Pinpoint the cell where the given text exists, returning its (X, Y) midpoint coordinate. 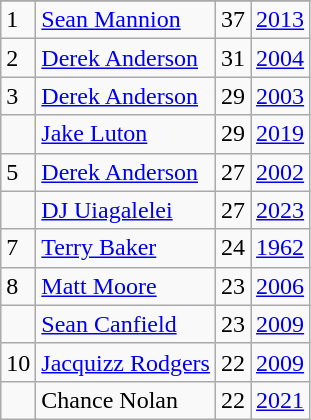
2006 (280, 286)
2023 (280, 210)
2002 (280, 172)
3 (18, 96)
7 (18, 248)
5 (18, 172)
1962 (280, 248)
1 (18, 20)
Matt Moore (126, 286)
Terry Baker (126, 248)
2004 (280, 58)
2 (18, 58)
2019 (280, 134)
Chance Nolan (126, 400)
Jake Luton (126, 134)
2013 (280, 20)
Sean Canfield (126, 324)
31 (232, 58)
DJ Uiagalelei (126, 210)
24 (232, 248)
37 (232, 20)
Jacquizz Rodgers (126, 362)
2021 (280, 400)
10 (18, 362)
2003 (280, 96)
8 (18, 286)
Sean Mannion (126, 20)
